Find where the given text appears and provide that cell's center as [x, y] coordinate. 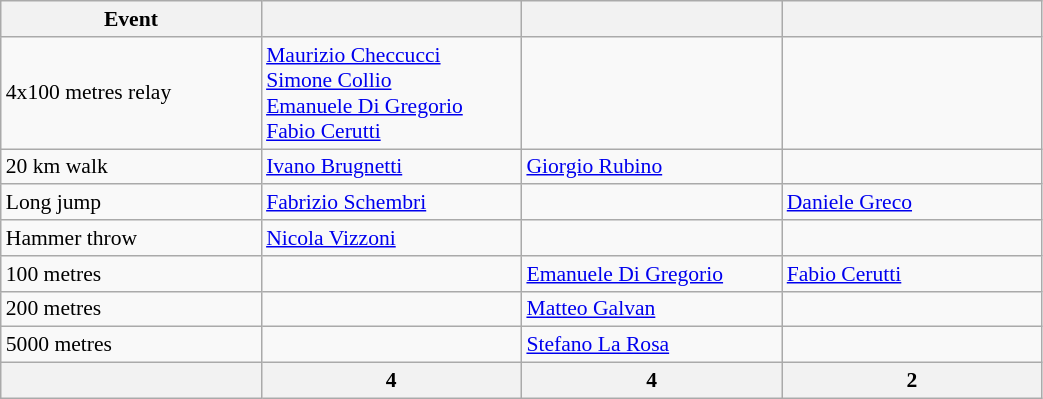
2 [912, 381]
20 km walk [131, 167]
4x100 metres relay [131, 93]
Nicola Vizzoni [391, 238]
Hammer throw [131, 238]
200 metres [131, 309]
Emanuele Di Gregorio [651, 274]
Ivano Brugnetti [391, 167]
Stefano La Rosa [651, 345]
Event [131, 19]
5000 metres [131, 345]
Maurizio CheccucciSimone CollioEmanuele Di GregorioFabio Cerutti [391, 93]
Matteo Galvan [651, 309]
Fabrizio Schembri [391, 203]
100 metres [131, 274]
Long jump [131, 203]
Giorgio Rubino [651, 167]
Daniele Greco [912, 203]
Fabio Cerutti [912, 274]
